Return (x, y) of the center of cell containing provided text 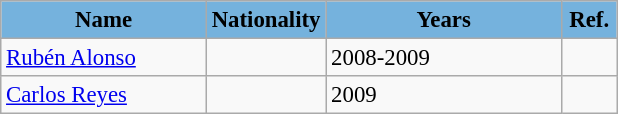
Nationality (266, 20)
Name (104, 20)
Rubén Alonso (104, 58)
2009 (444, 95)
2008-2009 (444, 58)
Ref. (589, 20)
Years (444, 20)
Carlos Reyes (104, 95)
